Scan for the cell matching the given text and deliver its (x, y) coordinate at center. 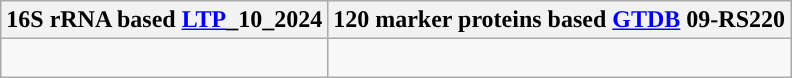
16S rRNA based LTP_10_2024 (164, 20)
120 marker proteins based GTDB 09-RS220 (560, 20)
